Determine the (X, Y) coordinate at the center of the cell enclosing the given text.  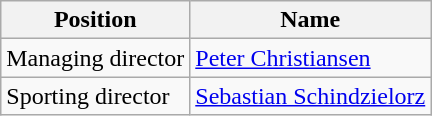
Sebastian Schindzielorz (310, 96)
Position (96, 20)
Managing director (96, 58)
Peter Christiansen (310, 58)
Name (310, 20)
Sporting director (96, 96)
